Provide the (x, y) coordinate of the cell's center where the given text is located.  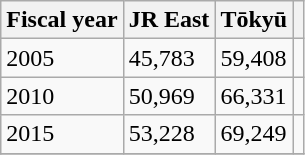
50,969 (169, 96)
69,249 (254, 134)
JR East (169, 20)
59,408 (254, 58)
Fiscal year (62, 20)
2010 (62, 96)
Tōkyū (254, 20)
45,783 (169, 58)
53,228 (169, 134)
2015 (62, 134)
2005 (62, 58)
66,331 (254, 96)
